Locate the cell with the specified text and output its [x, y] center coordinate. 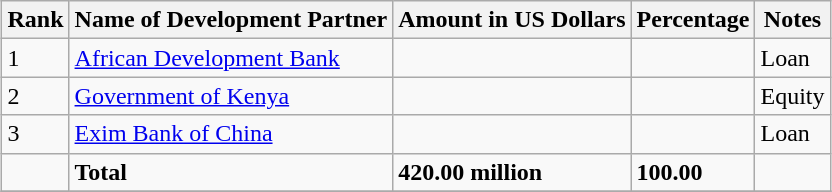
3 [36, 134]
Name of Development Partner [231, 20]
100.00 [693, 172]
420.00 million [512, 172]
Equity [792, 96]
Exim Bank of China [231, 134]
2 [36, 96]
Amount in US Dollars [512, 20]
Notes [792, 20]
Rank [36, 20]
Government of Kenya [231, 96]
1 [36, 58]
African Development Bank [231, 58]
Total [231, 172]
Percentage [693, 20]
